Provide the [x, y] coordinate of the cell's center where the given text is located.  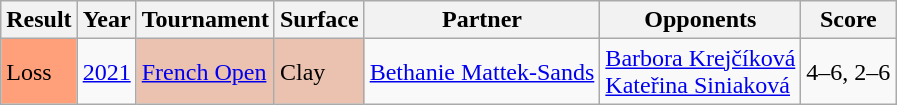
Clay [319, 72]
Barbora Krejčíková Kateřina Siniaková [700, 72]
Partner [482, 20]
Result [39, 20]
Year [106, 20]
2021 [106, 72]
Bethanie Mattek-Sands [482, 72]
4–6, 2–6 [848, 72]
Tournament [205, 20]
Score [848, 20]
Surface [319, 20]
Loss [39, 72]
Opponents [700, 20]
French Open [205, 72]
